Detect which cell encompasses the target text, then output its [X, Y] center coordinate. 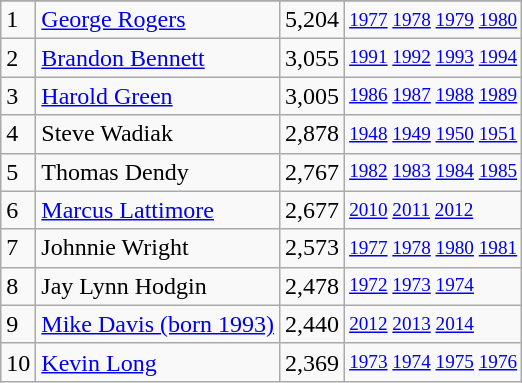
2,440 [312, 324]
5 [18, 172]
2,573 [312, 248]
1 [18, 20]
3,005 [312, 96]
2,878 [312, 134]
Mike Davis (born 1993) [158, 324]
2,478 [312, 286]
6 [18, 210]
2012 2013 2014 [434, 324]
1991 1992 1993 1994 [434, 58]
Steve Wadiak [158, 134]
Harold Green [158, 96]
9 [18, 324]
Marcus Lattimore [158, 210]
4 [18, 134]
2010 2011 2012 [434, 210]
3,055 [312, 58]
1973 1974 1975 1976 [434, 362]
2 [18, 58]
Brandon Bennett [158, 58]
1982 1983 1984 1985 [434, 172]
5,204 [312, 20]
2,677 [312, 210]
1972 1973 1974 [434, 286]
George Rogers [158, 20]
8 [18, 286]
1948 1949 1950 1951 [434, 134]
7 [18, 248]
1977 1978 1980 1981 [434, 248]
2,767 [312, 172]
Jay Lynn Hodgin [158, 286]
Thomas Dendy [158, 172]
2,369 [312, 362]
1986 1987 1988 1989 [434, 96]
10 [18, 362]
Kevin Long [158, 362]
3 [18, 96]
1977 1978 1979 1980 [434, 20]
Johnnie Wright [158, 248]
